Output the [X, Y] coordinate of the center of the cell containing the given text.  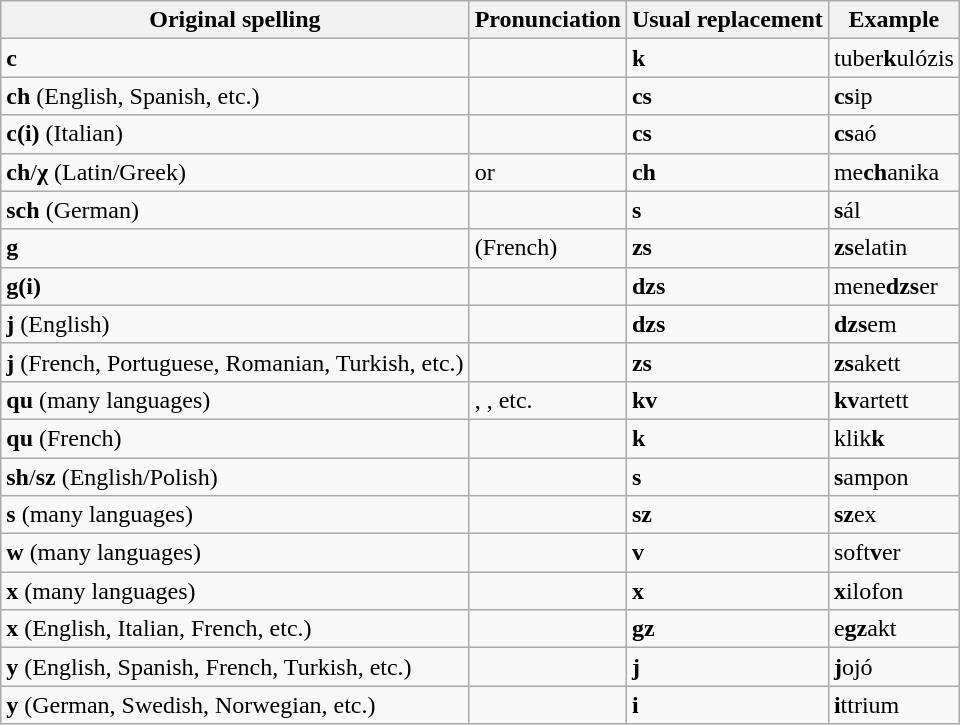
egzakt [894, 629]
tuberkulózis [894, 58]
j [727, 667]
csaó [894, 134]
j (English) [235, 324]
y (German, Swedish, Norwegian, etc.) [235, 705]
ch (English, Spanish, etc.) [235, 96]
g(i) [235, 286]
x [727, 591]
qu (many languages) [235, 400]
Pronunciation [548, 20]
, , etc. [548, 400]
csip [894, 96]
softver [894, 553]
Original spelling [235, 20]
w (many languages) [235, 553]
Example [894, 20]
j (French, Portuguese, Romanian, Turkish, etc.) [235, 362]
sz [727, 515]
i [727, 705]
v [727, 553]
ittrium [894, 705]
zselatin [894, 248]
mechanika [894, 172]
qu (French) [235, 438]
ch/χ (Latin/Greek) [235, 172]
sál [894, 210]
(French) [548, 248]
kv [727, 400]
or [548, 172]
sch (German) [235, 210]
x (many languages) [235, 591]
dzsem [894, 324]
klikk [894, 438]
ch [727, 172]
c [235, 58]
Usual replacement [727, 20]
gz [727, 629]
menedzser [894, 286]
jojó [894, 667]
sampon [894, 477]
x (English, Italian, French, etc.) [235, 629]
zsakett [894, 362]
y (English, Spanish, French, Turkish, etc.) [235, 667]
s (many languages) [235, 515]
g [235, 248]
kvartett [894, 400]
sh/sz (English/Polish) [235, 477]
szex [894, 515]
c(i) (Italian) [235, 134]
xilofon [894, 591]
